For the text-containing cell, return its midpoint in [X, Y] coordinate format. 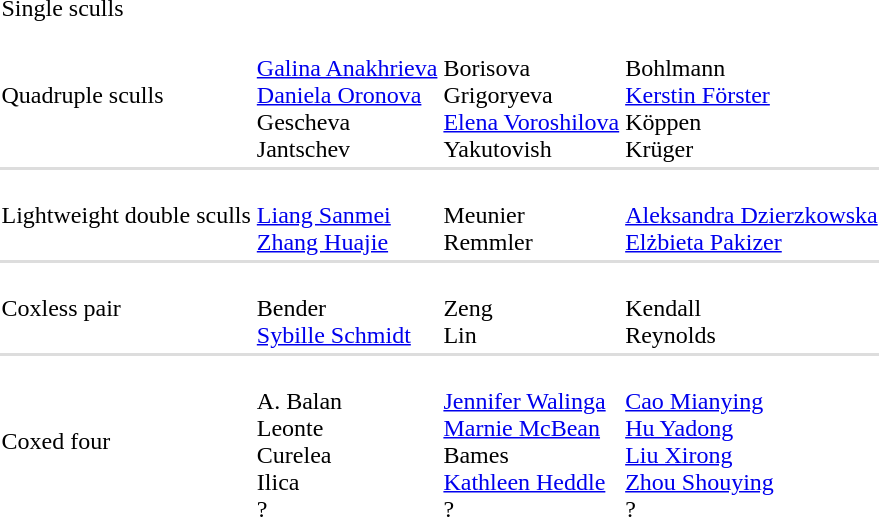
Galina AnakhrievaDaniela OronovaGeschevaJantschev [347, 95]
Liang SanmeiZhang Huajie [347, 215]
Quadruple sculls [126, 95]
MeunierRemmler [532, 215]
Coxless pair [126, 308]
ZengLin [532, 308]
Lightweight double sculls [126, 215]
BorisovaGrigoryevaElena VoroshilovaYakutovish [532, 95]
BenderSybille Schmidt [347, 308]
